Capture the cell that displays the provided text and extract its (X, Y) central coordinate. 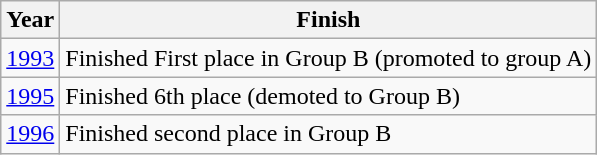
Year (30, 20)
1993 (30, 58)
Finished 6th place (demoted to Group B) (328, 96)
1996 (30, 134)
Finish (328, 20)
Finished First place in Group B (promoted to group A) (328, 58)
1995 (30, 96)
Finished second place in Group B (328, 134)
